Find where the given text appears and provide that cell's center as (x, y) coordinate. 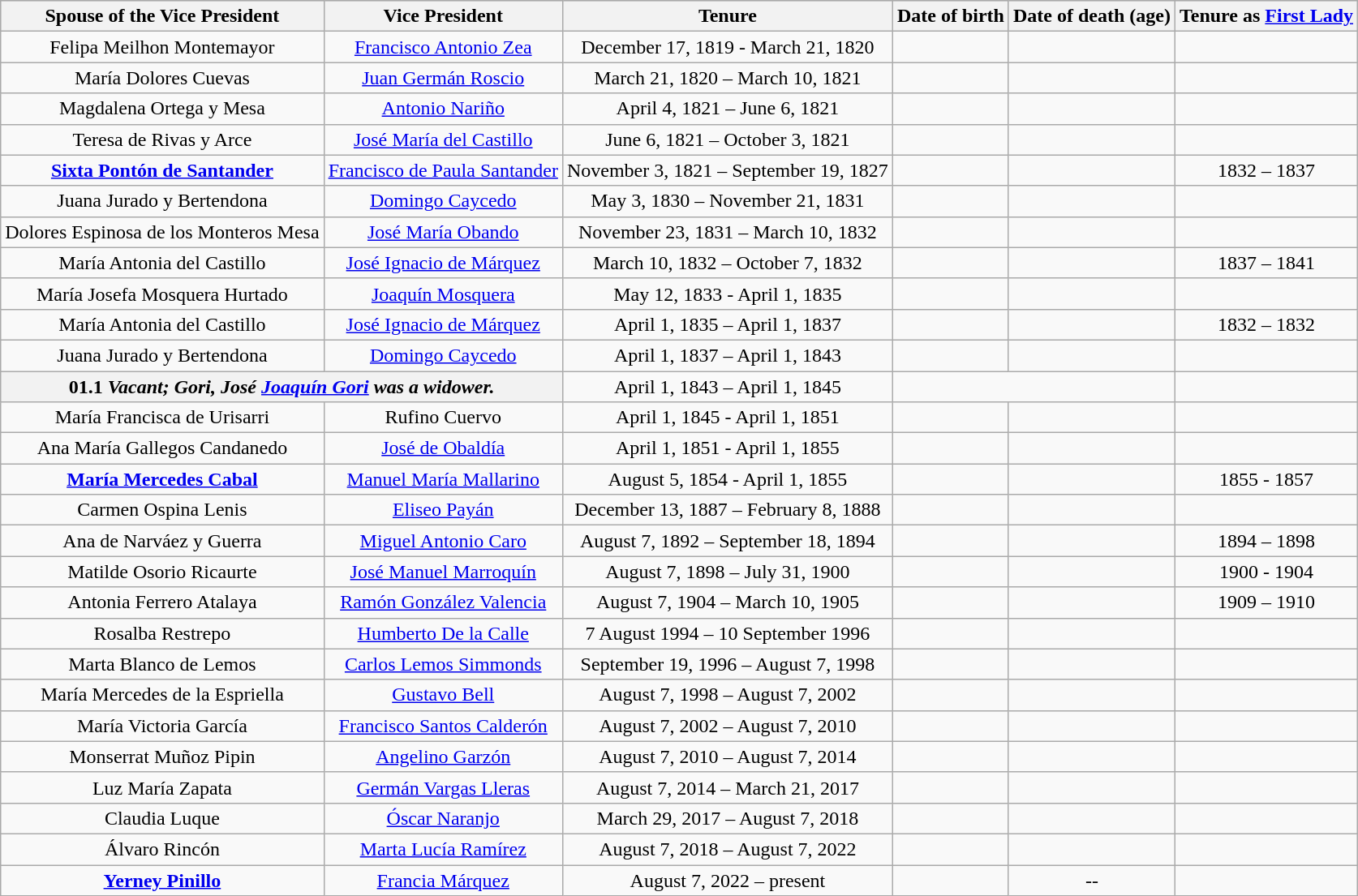
April 1, 1845 - April 1, 1851 (727, 418)
September 19, 1996 – August 7, 1998 (727, 664)
Monserrat Muñoz Pipin (162, 757)
Germán Vargas Lleras (443, 787)
María Francisca de Urisarri (162, 418)
Matilde Osorio Ricaurte (162, 572)
March 21, 1820 – March 10, 1821 (727, 78)
Vice President (443, 16)
Joaquín Mosquera (443, 294)
May 12, 1833 - April 1, 1835 (727, 294)
José María Obando (443, 232)
June 6, 1821 – October 3, 1821 (727, 139)
November 3, 1821 – September 19, 1827 (727, 170)
Juan Germán Roscio (443, 78)
Date of birth (951, 16)
August 7, 2022 – present (727, 880)
Ramón González Valencia (443, 602)
José María del Castillo (443, 139)
Rufino Cuervo (443, 418)
-- (1092, 880)
María Josefa Mosquera Hurtado (162, 294)
Claudia Luque (162, 818)
María Mercedes de la Espriella (162, 695)
November 23, 1831 – March 10, 1832 (727, 232)
August 7, 2010 – August 7, 2014 (727, 757)
August 7, 1898 – July 31, 1900 (727, 572)
1909 – 1910 (1266, 602)
August 7, 1998 – August 7, 2002 (727, 695)
1894 – 1898 (1266, 541)
March 10, 1832 – October 7, 1832 (727, 263)
Teresa de Rivas y Arce (162, 139)
December 17, 1819 - March 21, 1820 (727, 47)
Magdalena Ortega y Mesa (162, 109)
April 4, 1821 – June 6, 1821 (727, 109)
María Mercedes Cabal (162, 479)
August 7, 1904 – March 10, 1905 (727, 602)
Tenure as First Lady (1266, 16)
April 1, 1835 – April 1, 1837 (727, 324)
Yerney Pinillo (162, 880)
Francisco de Paula Santander (443, 170)
Francia Márquez (443, 880)
April 1, 1851 - April 1, 1855 (727, 448)
Carlos Lemos Simmonds (443, 664)
Óscar Naranjo (443, 818)
María Dolores Cuevas (162, 78)
1832 – 1832 (1266, 324)
Marta Blanco de Lemos (162, 664)
August 7, 2014 – March 21, 2017 (727, 787)
Álvaro Rincón (162, 849)
Sixta Pontón de Santander (162, 170)
1837 – 1841 (1266, 263)
Humberto De la Calle (443, 633)
1900 - 1904 (1266, 572)
1832 – 1837 (1266, 170)
María Victoria García (162, 726)
December 13, 1887 – February 8, 1888 (727, 510)
Miguel Antonio Caro (443, 541)
August 7, 2002 – August 7, 2010 (727, 726)
August 5, 1854 - April 1, 1855 (727, 479)
August 7, 2018 – August 7, 2022 (727, 849)
Rosalba Restrepo (162, 633)
Carmen Ospina Lenis (162, 510)
7 August 1994 – 10 September 1996 (727, 633)
Felipa Meilhon Montemayor (162, 47)
Angelino Garzón (443, 757)
José de Obaldía (443, 448)
April 1, 1843 – April 1, 1845 (727, 387)
Antonio Nariño (443, 109)
Marta Lucía Ramírez (443, 849)
Luz María Zapata (162, 787)
Date of death (age) (1092, 16)
José Manuel Marroquín (443, 572)
March 29, 2017 – August 7, 2018 (727, 818)
01.1 Vacant; Gori, José Joaquín Gori was a widower. (282, 387)
May 3, 1830 – November 21, 1831 (727, 201)
Ana de Narváez y Guerra (162, 541)
Spouse of the Vice President (162, 16)
Dolores Espinosa de los Monteros Mesa (162, 232)
1855 - 1857 (1266, 479)
Francisco Santos Calderón (443, 726)
Gustavo Bell (443, 695)
Ana María Gallegos Candanedo (162, 448)
Eliseo Payán (443, 510)
Antonia Ferrero Atalaya (162, 602)
Manuel María Mallarino (443, 479)
Tenure (727, 16)
August 7, 1892 – September 18, 1894 (727, 541)
Francisco Antonio Zea (443, 47)
April 1, 1837 – April 1, 1843 (727, 355)
